Search for the cell housing the specified text and yield its (x, y) center coordinate. 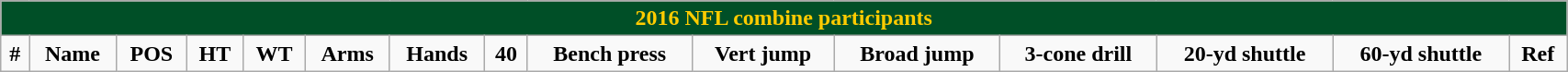
HT (215, 54)
3-cone drill (1078, 54)
40 (507, 54)
Broad jump (917, 54)
Arms (347, 54)
Hands (437, 54)
60-yd shuttle (1421, 54)
2016 NFL combine participants (784, 18)
POS (151, 54)
20-yd shuttle (1245, 54)
WT (274, 54)
Vert jump (762, 54)
# (15, 54)
Ref (1538, 54)
Name (73, 54)
Bench press (610, 54)
